Scan for the cell matching the given text and deliver its (x, y) coordinate at center. 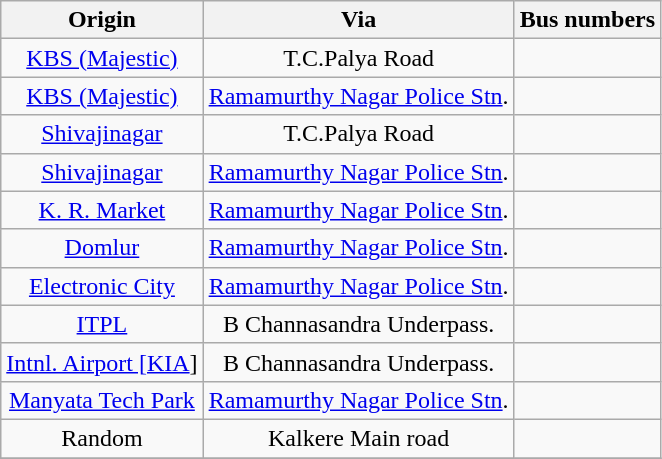
Origin (102, 20)
Intnl. Airport [KIA] (102, 362)
ITPL (102, 324)
Domlur (102, 248)
Electronic City (102, 286)
Bus numbers (587, 20)
Kalkere Main road (358, 438)
K. R. Market (102, 210)
Random (102, 438)
Manyata Tech Park (102, 400)
Via (358, 20)
